Detect which cell encompasses the target text, then output its [x, y] center coordinate. 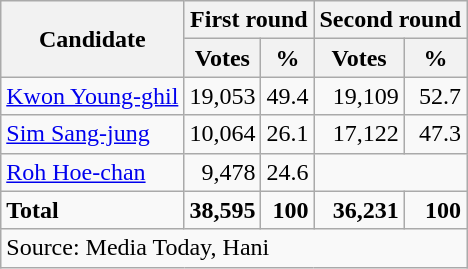
Source: Media Today, Hani [234, 248]
Sim Sang-jung [92, 134]
Roh Hoe-chan [92, 172]
10,064 [222, 134]
36,231 [359, 210]
Kwon Young-ghil [92, 96]
Second round [390, 20]
26.1 [288, 134]
49.4 [288, 96]
17,122 [359, 134]
19,109 [359, 96]
9,478 [222, 172]
19,053 [222, 96]
47.3 [435, 134]
Total [92, 210]
First round [249, 20]
52.7 [435, 96]
Candidate [92, 39]
24.6 [288, 172]
38,595 [222, 210]
